Capture the cell that displays the provided text and extract its (x, y) central coordinate. 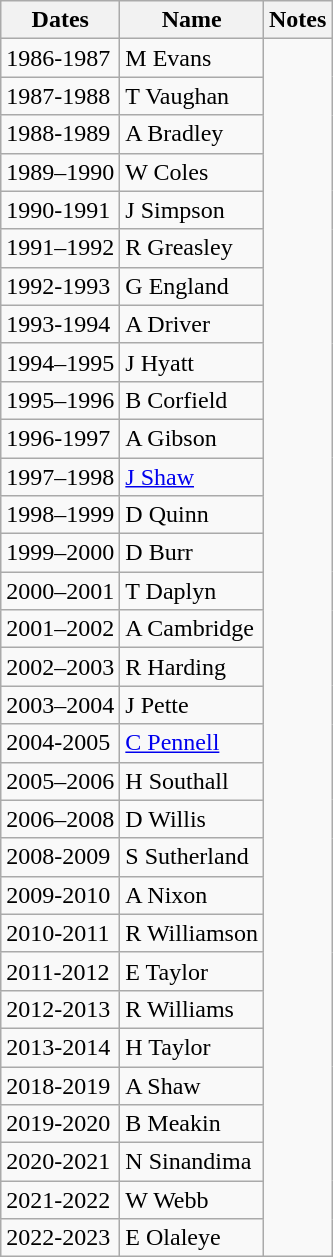
1998–1999 (60, 515)
1992-1993 (60, 286)
1991–1992 (60, 248)
2009-2010 (60, 895)
Dates (60, 20)
2001–2002 (60, 629)
H Southall (192, 781)
2008-2009 (60, 857)
2010-2011 (60, 933)
A Cambridge (192, 629)
B Corfield (192, 400)
2005–2006 (60, 781)
W Coles (192, 172)
2006–2008 (60, 819)
2018-2019 (60, 1085)
1988-1989 (60, 134)
1994–1995 (60, 362)
2021-2022 (60, 1200)
R Greasley (192, 248)
A Gibson (192, 438)
1997–1998 (60, 477)
C Pennell (192, 743)
2022-2023 (60, 1238)
1995–1996 (60, 400)
1993-1994 (60, 324)
Notes (297, 20)
Name (192, 20)
2003–2004 (60, 705)
1996-1997 (60, 438)
N Sinandima (192, 1162)
J Pette (192, 705)
J Shaw (192, 477)
M Evans (192, 58)
G England (192, 286)
2019-2020 (60, 1124)
1987-1988 (60, 96)
1999–2000 (60, 553)
W Webb (192, 1200)
T Daplyn (192, 591)
E Taylor (192, 971)
A Driver (192, 324)
2012-2013 (60, 1009)
A Bradley (192, 134)
S Sutherland (192, 857)
2002–2003 (60, 667)
H Taylor (192, 1047)
J Hyatt (192, 362)
2000–2001 (60, 591)
A Nixon (192, 895)
R Williams (192, 1009)
2011-2012 (60, 971)
R Harding (192, 667)
1990-1991 (60, 210)
1989–1990 (60, 172)
D Quinn (192, 515)
2013-2014 (60, 1047)
D Willis (192, 819)
A Shaw (192, 1085)
D Burr (192, 553)
E Olaleye (192, 1238)
R Williamson (192, 933)
1986-1987 (60, 58)
B Meakin (192, 1124)
J Simpson (192, 210)
T Vaughan (192, 96)
2004-2005 (60, 743)
2020-2021 (60, 1162)
